Provide the [X, Y] coordinate of the cell's center where the given text is located.  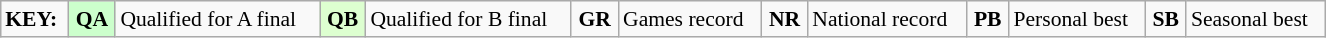
Qualified for B final [468, 19]
GR [594, 19]
National record [887, 19]
QB [342, 19]
Qualified for A final [218, 19]
KEY: [34, 19]
NR [784, 19]
QA [92, 19]
PB [988, 19]
Seasonal best [1256, 19]
Games record [690, 19]
Personal best [1076, 19]
SB [1166, 19]
